Scan for the cell matching the given text and deliver its [x, y] coordinate at center. 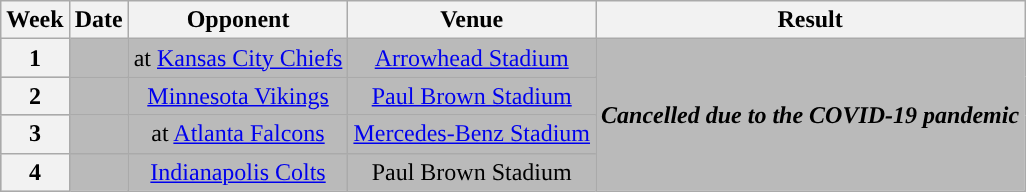
3 [35, 134]
Week [35, 20]
Arrowhead Stadium [472, 58]
1 [35, 58]
Minnesota Vikings [238, 96]
Opponent [238, 20]
Venue [472, 20]
Result [810, 20]
Mercedes-Benz Stadium [472, 134]
at Atlanta Falcons [238, 134]
at Kansas City Chiefs [238, 58]
Cancelled due to the COVID-19 pandemic [810, 115]
Indianapolis Colts [238, 172]
2 [35, 96]
Date [98, 20]
4 [35, 172]
